Locate the cell with the specified text and output its (x, y) center coordinate. 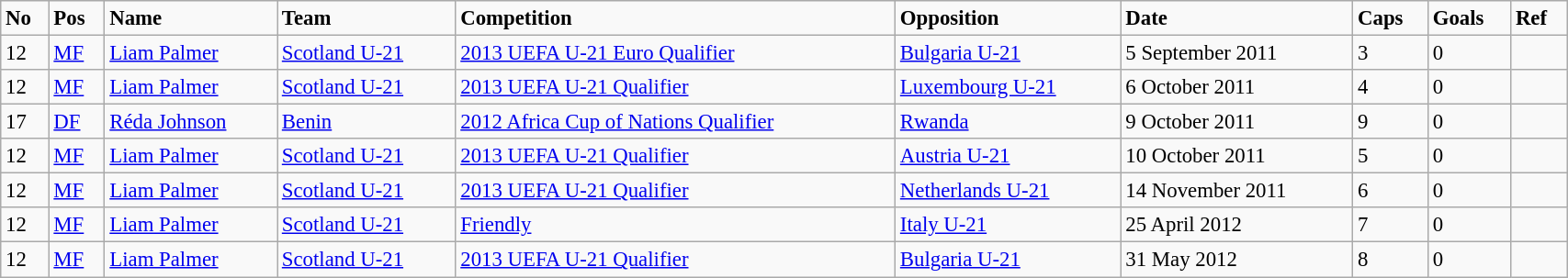
Rwanda (1009, 122)
Réda Johnson (191, 122)
17 (25, 122)
Friendly (676, 225)
6 (1391, 191)
DF (77, 122)
Competition (676, 18)
5 (1391, 156)
31 May 2012 (1236, 260)
3 (1391, 53)
Goals (1469, 18)
Team (367, 18)
Italy U-21 (1009, 225)
9 (1391, 122)
Austria U-21 (1009, 156)
Caps (1391, 18)
Date (1236, 18)
5 September 2011 (1236, 53)
14 November 2011 (1236, 191)
7 (1391, 225)
Pos (77, 18)
Opposition (1009, 18)
Ref (1540, 18)
10 October 2011 (1236, 156)
25 April 2012 (1236, 225)
2012 Africa Cup of Nations Qualifier (676, 122)
8 (1391, 260)
4 (1391, 87)
Luxembourg U-21 (1009, 87)
Name (191, 18)
9 October 2011 (1236, 122)
2013 UEFA U-21 Euro Qualifier (676, 53)
No (25, 18)
6 October 2011 (1236, 87)
Netherlands U-21 (1009, 191)
Benin (367, 122)
